Pinpoint the cell where the given text exists, returning its (X, Y) midpoint coordinate. 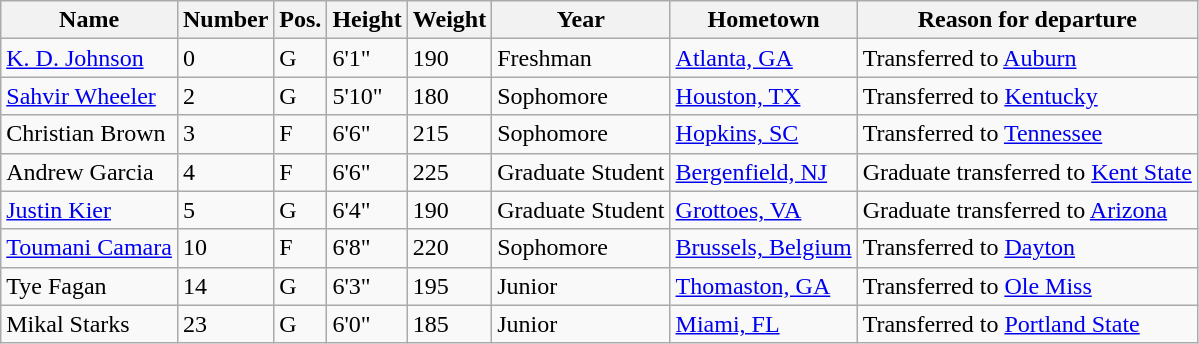
Transferred to Tennessee (1027, 134)
5'10" (367, 96)
5 (225, 210)
Hometown (764, 20)
Number (225, 20)
Transferred to Ole Miss (1027, 286)
Transferred to Auburn (1027, 58)
Freshman (581, 58)
K. D. Johnson (90, 58)
Pos. (300, 20)
Hopkins, SC (764, 134)
185 (449, 324)
220 (449, 248)
Grottoes, VA (764, 210)
Reason for departure (1027, 20)
Bergenfield, NJ (764, 172)
6'0" (367, 324)
Miami, FL (764, 324)
Sahvir Wheeler (90, 96)
Christian Brown (90, 134)
23 (225, 324)
180 (449, 96)
Brussels, Belgium (764, 248)
195 (449, 286)
6'3" (367, 286)
6'4" (367, 210)
Houston, TX (764, 96)
0 (225, 58)
Name (90, 20)
215 (449, 134)
Atlanta, GA (764, 58)
Year (581, 20)
Transferred to Dayton (1027, 248)
225 (449, 172)
Tye Fagan (90, 286)
3 (225, 134)
Andrew Garcia (90, 172)
Graduate transferred to Arizona (1027, 210)
Thomaston, GA (764, 286)
2 (225, 96)
10 (225, 248)
4 (225, 172)
Transferred to Portland State (1027, 324)
Height (367, 20)
Graduate transferred to Kent State (1027, 172)
6'8" (367, 248)
Mikal Starks (90, 324)
Justin Kier (90, 210)
14 (225, 286)
Transferred to Kentucky (1027, 96)
Weight (449, 20)
6'1" (367, 58)
Toumani Camara (90, 248)
